For the text-containing cell, return its midpoint in (x, y) coordinate format. 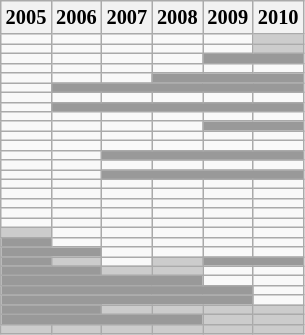
2010 (278, 17)
2006 (76, 17)
2009 (227, 17)
2005 (26, 17)
2008 (177, 17)
2007 (127, 17)
